From the cell containing the given text, extract its center point as (X, Y) coordinate. 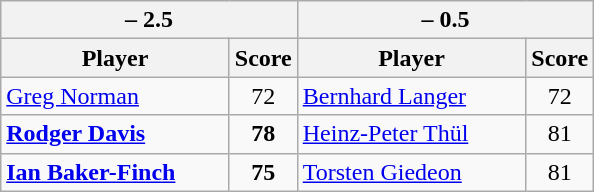
78 (263, 134)
Rodger Davis (116, 134)
Torsten Giedeon (412, 172)
Bernhard Langer (412, 96)
75 (263, 172)
Greg Norman (116, 96)
– 0.5 (446, 20)
Ian Baker-Finch (116, 172)
Heinz-Peter Thül (412, 134)
– 2.5 (150, 20)
